Find where the given text appears and provide that cell's center as (x, y) coordinate. 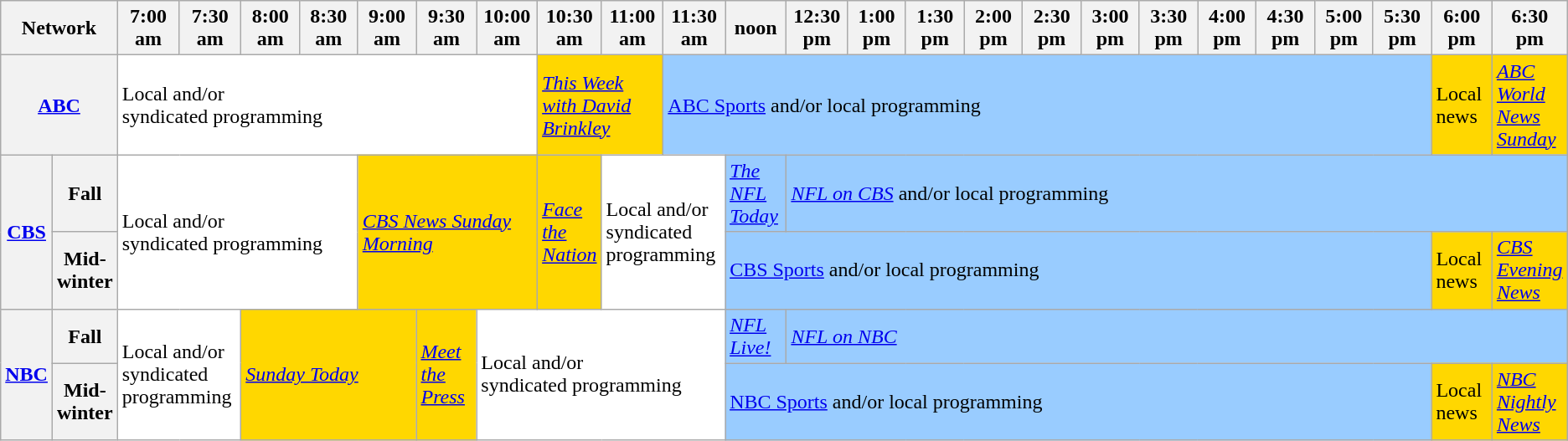
CBS Evening News (1529, 270)
12:30 pm (818, 28)
Network (59, 28)
ABC World News Sunday (1529, 105)
This Week with David Brinkley (601, 105)
7:30 am (210, 28)
3:30 pm (1168, 28)
noon (756, 28)
ABC (59, 105)
Face the Nation (570, 232)
11:00 am (632, 28)
8:30 am (328, 28)
2:00 pm (993, 28)
CBS Sports and/or local programming (1079, 270)
2:30 pm (1052, 28)
CBS (27, 232)
NBC Nightly News (1529, 402)
6:30 pm (1529, 28)
5:00 pm (1344, 28)
NFL on NBC (1177, 336)
ABC Sports and/or local programming (1047, 105)
10:00 am (508, 28)
3:00 pm (1111, 28)
7:00 am (148, 28)
4:30 pm (1286, 28)
NFL Live! (756, 336)
6:00 pm (1462, 28)
CBS News Sunday Morning (447, 232)
The NFL Today (756, 193)
9:00 am (387, 28)
1:00 pm (877, 28)
Meet the Press (446, 375)
NFL on CBS and/or local programming (1177, 193)
10:30 am (570, 28)
11:30 am (694, 28)
5:30 pm (1402, 28)
9:30 am (446, 28)
8:00 am (271, 28)
1:30 pm (935, 28)
NBC Sports and/or local programming (1079, 402)
NBC (27, 375)
Sunday Today (328, 375)
4:00 pm (1227, 28)
